Pinpoint the cell where the given text exists, returning its (x, y) midpoint coordinate. 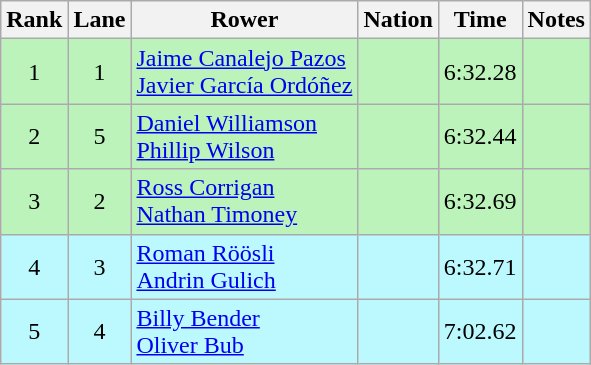
Notes (556, 20)
6:32.69 (480, 202)
Nation (398, 20)
Ross CorriganNathan Timoney (244, 202)
6:32.44 (480, 136)
Rower (244, 20)
Lane (100, 20)
Roman RöösliAndrin Gulich (244, 266)
Jaime Canalejo PazosJavier García Ordóñez (244, 72)
7:02.62 (480, 332)
6:32.28 (480, 72)
6:32.71 (480, 266)
Rank (34, 20)
Billy BenderOliver Bub (244, 332)
Daniel WilliamsonPhillip Wilson (244, 136)
Time (480, 20)
